Return (x, y) of the center of cell containing provided text 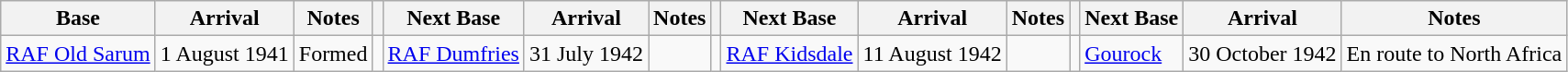
En route to North Africa (1454, 54)
Gourock (1132, 54)
1 August 1941 (224, 54)
11 August 1942 (932, 54)
30 October 1942 (1262, 54)
31 July 1942 (585, 54)
RAF Old Sarum (78, 54)
Base (78, 18)
RAF Kidsdale (789, 54)
Formed (333, 54)
RAF Dumfries (453, 54)
